Determine the [x, y] coordinate at the center of the cell enclosing the given text.  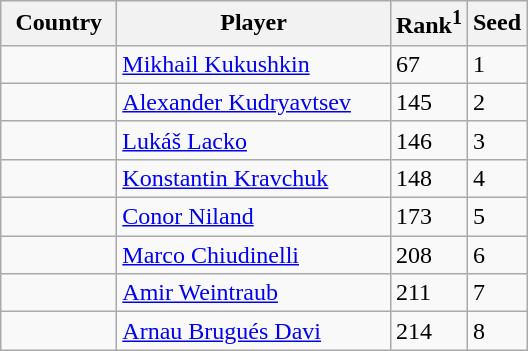
Alexander Kudryavtsev [254, 102]
145 [428, 102]
148 [428, 178]
Conor Niland [254, 217]
Marco Chiudinelli [254, 255]
208 [428, 255]
Lukáš Lacko [254, 140]
67 [428, 64]
173 [428, 217]
Mikhail Kukushkin [254, 64]
4 [496, 178]
8 [496, 331]
Seed [496, 24]
Rank1 [428, 24]
Amir Weintraub [254, 293]
Country [59, 24]
3 [496, 140]
1 [496, 64]
6 [496, 255]
211 [428, 293]
7 [496, 293]
Player [254, 24]
Konstantin Kravchuk [254, 178]
146 [428, 140]
Arnau Brugués Davi [254, 331]
5 [496, 217]
2 [496, 102]
214 [428, 331]
